Find where the given text appears and provide that cell's center as (X, Y) coordinate. 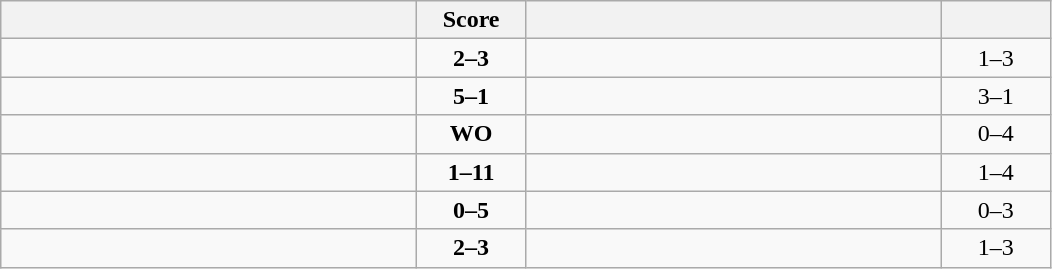
1–4 (996, 172)
0–5 (472, 210)
0–3 (996, 210)
1–11 (472, 172)
WO (472, 134)
3–1 (996, 96)
Score (472, 20)
5–1 (472, 96)
0–4 (996, 134)
